From the cell containing the given text, extract its center point as [x, y] coordinate. 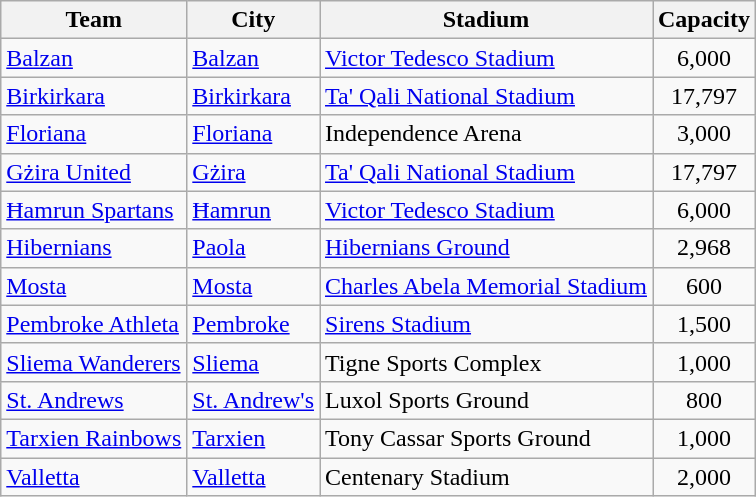
Gżira [254, 172]
Sliema [254, 362]
Ħamrun [254, 210]
Team [94, 20]
Luxol Sports Ground [486, 400]
Hibernians [94, 248]
3,000 [704, 134]
Ħamrun Spartans [94, 210]
1,500 [704, 324]
800 [704, 400]
2,968 [704, 248]
2,000 [704, 477]
Stadium [486, 20]
Paola [254, 248]
Pembroke [254, 324]
Sirens Stadium [486, 324]
Pembroke Athleta [94, 324]
City [254, 20]
Independence Arena [486, 134]
Centenary Stadium [486, 477]
Hibernians Ground [486, 248]
Tony Cassar Sports Ground [486, 438]
600 [704, 286]
St. Andrew's [254, 400]
Capacity [704, 20]
Tarxien Rainbows [94, 438]
Tarxien [254, 438]
Tigne Sports Complex [486, 362]
Gżira United [94, 172]
Sliema Wanderers [94, 362]
St. Andrews [94, 400]
Charles Abela Memorial Stadium [486, 286]
